Return [x, y] of the center of cell containing provided text 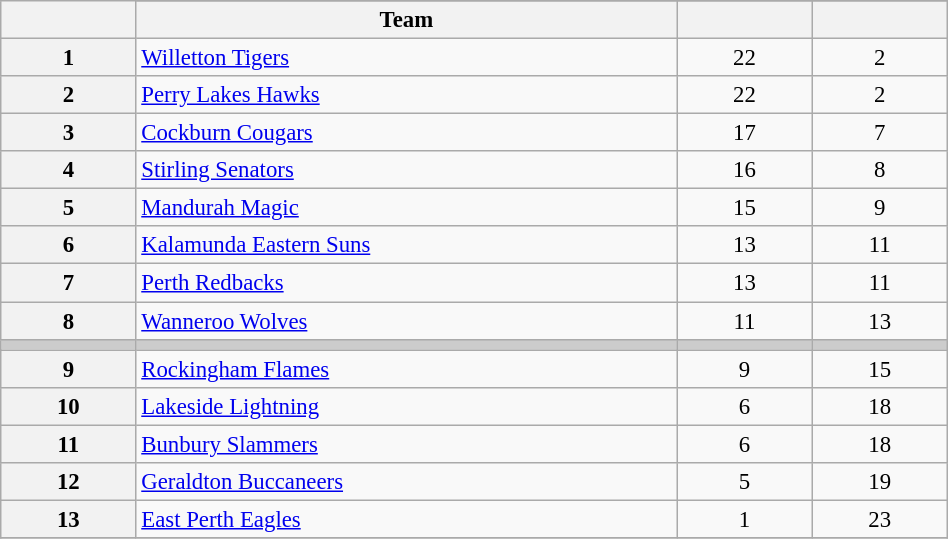
19 [880, 482]
Team [406, 20]
4 [68, 170]
Wanneroo Wolves [406, 321]
Kalamunda Eastern Suns [406, 245]
Mandurah Magic [406, 208]
10 [68, 406]
East Perth Eagles [406, 519]
Cockburn Cougars [406, 133]
Geraldton Buccaneers [406, 482]
16 [744, 170]
Rockingham Flames [406, 369]
12 [68, 482]
Willetton Tigers [406, 58]
23 [880, 519]
Lakeside Lightning [406, 406]
Stirling Senators [406, 170]
Bunbury Slammers [406, 444]
17 [744, 133]
Perry Lakes Hawks [406, 95]
3 [68, 133]
Perth Redbacks [406, 283]
